Return (x, y) of the center of cell containing provided text 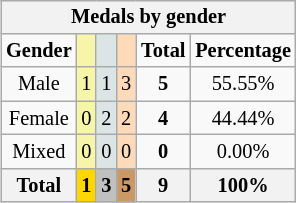
Female (38, 118)
Male (38, 84)
100% (243, 185)
55.55% (243, 84)
0.00% (243, 152)
4 (163, 118)
Percentage (243, 51)
Medals by gender (148, 17)
Gender (38, 51)
44.44% (243, 118)
Mixed (38, 152)
9 (163, 185)
